Pinpoint the cell where the given text exists, returning its [X, Y] midpoint coordinate. 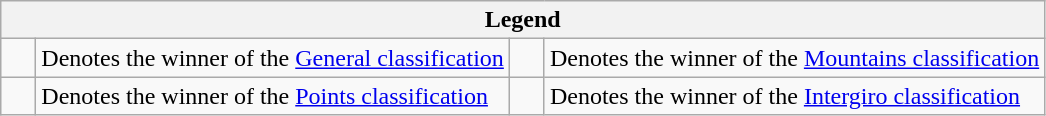
Denotes the winner of the General classification [273, 58]
Denotes the winner of the Mountains classification [794, 58]
Denotes the winner of the Points classification [273, 96]
Legend [523, 20]
Denotes the winner of the Intergiro classification [794, 96]
